Find where the given text appears and provide that cell's center as (x, y) coordinate. 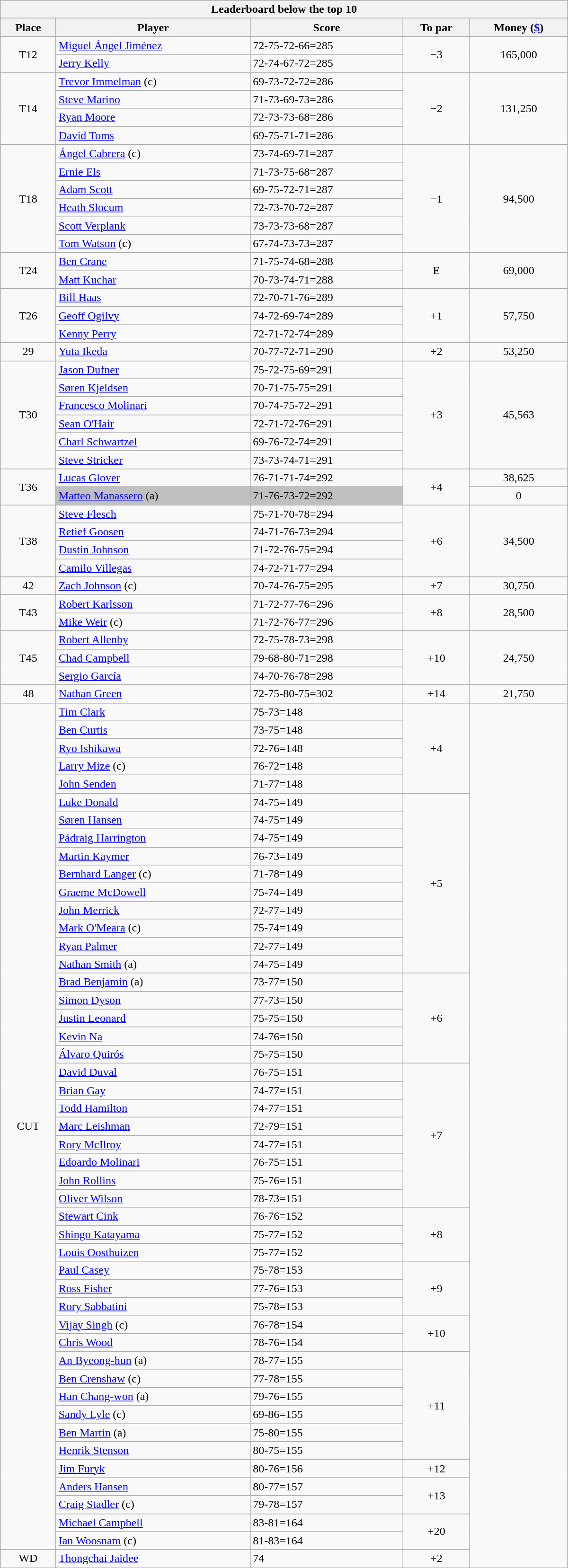
76-72=148 (327, 766)
83-81=164 (327, 1523)
76-76=152 (327, 1216)
77-73=150 (327, 1000)
Justin Leonard (153, 1018)
Camilo Villegas (153, 568)
T36 (28, 487)
Nathan Smith (a) (153, 964)
Ryan Moore (153, 117)
Steve Stricker (153, 460)
76-73=149 (327, 856)
73-73-73-68=287 (327, 226)
131,250 (519, 108)
Michael Campbell (153, 1523)
Oliver Wilson (153, 1198)
An Byeong-hun (a) (153, 1360)
71-72-76-77=296 (327, 622)
75-76=151 (327, 1180)
Brad Benjamin (a) (153, 982)
Søren Hansen (153, 820)
Player (153, 27)
79-78=157 (327, 1505)
38,625 (519, 478)
0 (519, 496)
Marc Leishman (153, 1126)
Retief Goosen (153, 532)
79-68-80-71=298 (327, 658)
Álvaro Quirós (153, 1054)
34,500 (519, 540)
71-78=149 (327, 874)
72-75-78-73=298 (327, 640)
David Duval (153, 1072)
Scott Verplank (153, 226)
74 (327, 1559)
24,750 (519, 658)
WD (28, 1559)
David Toms (153, 135)
76-78=154 (327, 1324)
74-76=150 (327, 1036)
Dustin Johnson (153, 550)
74-72-69-74=289 (327, 316)
T18 (28, 198)
69-86=155 (327, 1415)
72-71-72-76=291 (327, 424)
72-74-67-72=285 (327, 63)
70-74-75-72=291 (327, 406)
+12 (436, 1469)
John Merrick (153, 910)
Søren Kjeldsen (153, 388)
53,250 (519, 352)
T24 (28, 271)
165,000 (519, 54)
Jason Dufner (153, 370)
Vijay Singh (c) (153, 1324)
−1 (436, 198)
CUT (28, 1126)
+3 (436, 415)
72-75-72-66=285 (327, 45)
Larry Mize (c) (153, 766)
75-72-75-69=291 (327, 370)
75-80=155 (327, 1433)
Luke Donald (153, 802)
57,750 (519, 316)
Mark O'Meara (c) (153, 928)
71-77=148 (327, 784)
John Rollins (153, 1180)
70-71-75-75=291 (327, 388)
Bill Haas (153, 298)
72-73-70-72=287 (327, 207)
Craig Stadler (c) (153, 1505)
Matt Kuchar (153, 280)
Anders Hansen (153, 1487)
69-75-71-71=286 (327, 135)
74-71-76-73=294 (327, 532)
Nathan Green (153, 694)
71-76-73-72=292 (327, 496)
75-71-70-78=294 (327, 514)
Place (28, 27)
Robert Allenby (153, 640)
42 (28, 586)
Lucas Glover (153, 478)
+13 (436, 1496)
77-78=155 (327, 1379)
Bernhard Langer (c) (153, 874)
−2 (436, 108)
Sergio García (153, 676)
Ben Curtis (153, 730)
Louis Oosthuizen (153, 1252)
76-71-71-74=292 (327, 478)
71-72-77-76=296 (327, 604)
Francesco Molinari (153, 406)
Shingo Katayama (153, 1234)
Chris Wood (153, 1342)
+9 (436, 1288)
Jerry Kelly (153, 63)
Todd Hamilton (153, 1108)
79-76=155 (327, 1397)
T12 (28, 54)
94,500 (519, 198)
72-79=151 (327, 1126)
Steve Marino (153, 99)
73-74-69-71=287 (327, 153)
Ben Crane (153, 262)
78-76=154 (327, 1342)
75-73=148 (327, 712)
Ian Woosnam (c) (153, 1541)
70-74-76-75=295 (327, 586)
T26 (28, 316)
Steve Flesch (153, 514)
Robert Karlsson (153, 604)
69-76-72-74=291 (327, 442)
Geoff Ogilvy (153, 316)
Tom Watson (c) (153, 244)
70-73-74-71=288 (327, 280)
Ryo Ishikawa (153, 748)
Yuta Ikeda (153, 352)
Martin Kaymer (153, 856)
T14 (28, 108)
Score (327, 27)
Ben Crenshaw (c) (153, 1379)
81-83=164 (327, 1541)
80-75=155 (327, 1451)
80-76=156 (327, 1469)
To par (436, 27)
28,500 (519, 613)
Heath Slocum (153, 207)
Paul Casey (153, 1270)
E (436, 271)
+1 (436, 316)
+5 (436, 883)
Sandy Lyle (c) (153, 1415)
73-73-74-71=291 (327, 460)
Thongchai Jaidee (153, 1559)
Matteo Manassero (a) (153, 496)
69,000 (519, 271)
74-70-76-78=298 (327, 676)
Rory McIlroy (153, 1144)
72-76=148 (327, 748)
Henrik Stenson (153, 1451)
72-70-71-76=289 (327, 298)
67-74-73-73=287 (327, 244)
Chad Campbell (153, 658)
Stewart Cink (153, 1216)
+11 (436, 1405)
Graeme McDowell (153, 892)
T30 (28, 415)
71-75-74-68=288 (327, 262)
Miguel Ángel Jiménez (153, 45)
Sean O'Hair (153, 424)
29 (28, 352)
Kevin Na (153, 1036)
73-77=150 (327, 982)
Pádraig Harrington (153, 838)
Ernie Els (153, 171)
48 (28, 694)
Money ($) (519, 27)
T38 (28, 540)
Han Chang-won (a) (153, 1397)
Edoardo Molinari (153, 1162)
30,750 (519, 586)
Tim Clark (153, 712)
Trevor Immelman (c) (153, 81)
80-77=157 (327, 1487)
Ross Fisher (153, 1288)
Ben Martin (a) (153, 1433)
Brian Gay (153, 1090)
Charl Schwartzel (153, 442)
71-73-75-68=287 (327, 171)
72-75-80-75=302 (327, 694)
T45 (28, 658)
John Senden (153, 784)
69-73-72-72=286 (327, 81)
72-73-73-68=286 (327, 117)
+14 (436, 694)
Simon Dyson (153, 1000)
72-71-72-74=289 (327, 334)
Leaderboard below the top 10 (284, 9)
73-75=148 (327, 730)
Rory Sabbatini (153, 1306)
Zach Johnson (c) (153, 586)
71-73-69-73=286 (327, 99)
45,563 (519, 415)
Adam Scott (153, 189)
74-72-71-77=294 (327, 568)
+20 (436, 1532)
78-77=155 (327, 1360)
21,750 (519, 694)
T43 (28, 613)
Jim Furyk (153, 1469)
77-76=153 (327, 1288)
Ángel Cabrera (c) (153, 153)
69-75-72-71=287 (327, 189)
Mike Weir (c) (153, 622)
78-73=151 (327, 1198)
70-77-72-71=290 (327, 352)
−3 (436, 54)
Ryan Palmer (153, 946)
71-72-76-75=294 (327, 550)
Kenny Perry (153, 334)
